Return the (X, Y) coordinate for the center point of the cell that contains the specified text.  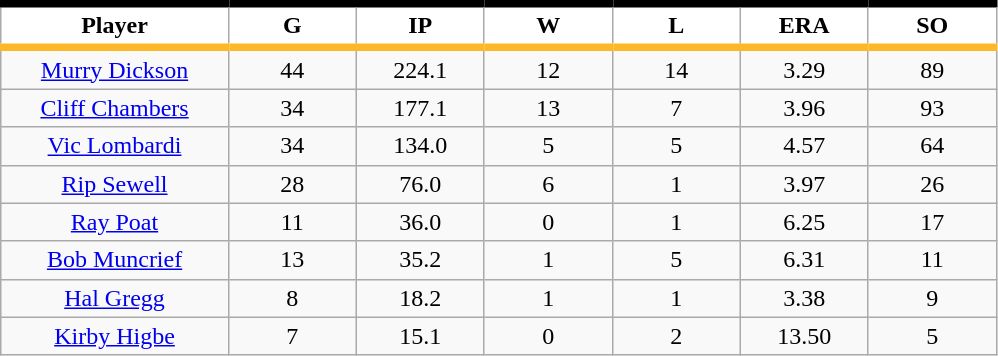
64 (932, 146)
Rip Sewell (115, 184)
Ray Poat (115, 222)
89 (932, 68)
3.96 (804, 108)
Cliff Chambers (115, 108)
ERA (804, 26)
3.97 (804, 184)
36.0 (420, 222)
35.2 (420, 260)
12 (548, 68)
18.2 (420, 298)
4.57 (804, 146)
9 (932, 298)
76.0 (420, 184)
13.50 (804, 336)
6.31 (804, 260)
93 (932, 108)
Murry Dickson (115, 68)
SO (932, 26)
3.29 (804, 68)
3.38 (804, 298)
Bob Muncrief (115, 260)
14 (676, 68)
Hal Gregg (115, 298)
6.25 (804, 222)
Player (115, 26)
Vic Lombardi (115, 146)
2 (676, 336)
26 (932, 184)
L (676, 26)
6 (548, 184)
IP (420, 26)
134.0 (420, 146)
44 (292, 68)
Kirby Higbe (115, 336)
W (548, 26)
28 (292, 184)
15.1 (420, 336)
17 (932, 222)
G (292, 26)
224.1 (420, 68)
177.1 (420, 108)
8 (292, 298)
